Detect which cell encompasses the target text, then output its (x, y) center coordinate. 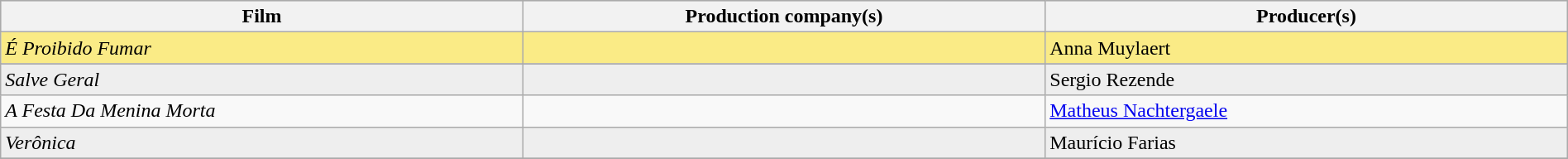
Producer(s) (1307, 17)
A Festa Da Menina Morta (262, 111)
Production company(s) (784, 17)
Salve Geral (262, 79)
Matheus Nachtergaele (1307, 111)
Anna Muylaert (1307, 48)
Maurício Farias (1307, 142)
Verônica (262, 142)
Sergio Rezende (1307, 79)
É Proibido Fumar (262, 48)
Film (262, 17)
